Locate the cell with the specified text and output its [X, Y] center coordinate. 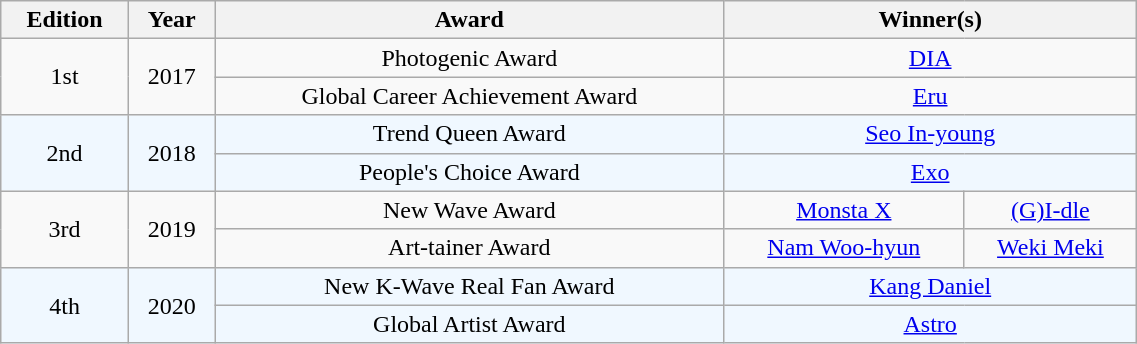
4th [65, 305]
Global Career Achievement Award [469, 96]
Trend Queen Award [469, 134]
Kang Daniel [930, 286]
Weki Meki [1050, 248]
Monsta X [844, 210]
2019 [172, 229]
2020 [172, 305]
New Wave Award [469, 210]
Year [172, 20]
Seo In-young [930, 134]
New K-Wave Real Fan Award [469, 286]
People's Choice Award [469, 172]
Nam Woo-hyun [844, 248]
2017 [172, 77]
Exo [930, 172]
Award [469, 20]
Art-tainer Award [469, 248]
2nd [65, 153]
Winner(s) [930, 20]
Edition [65, 20]
Astro [930, 324]
DIA [930, 58]
2018 [172, 153]
Global Artist Award [469, 324]
Eru [930, 96]
Photogenic Award [469, 58]
(G)I-dle [1050, 210]
3rd [65, 229]
1st [65, 77]
